Return (X, Y) of the center of cell containing provided text 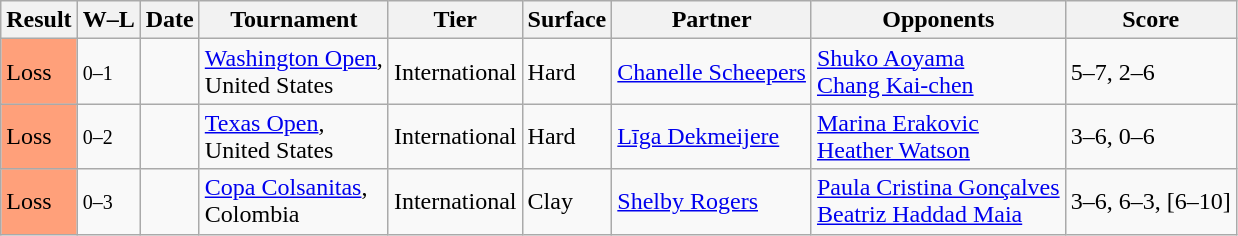
Texas Open, United States (294, 136)
Shuko Aoyama Chang Kai-chen (938, 72)
0–1 (108, 72)
3–6, 0–6 (1150, 136)
Surface (567, 20)
0–3 (108, 202)
3–6, 6–3, [6–10] (1150, 202)
Opponents (938, 20)
Partner (712, 20)
Chanelle Scheepers (712, 72)
Tier (455, 20)
Copa Colsanitas, Colombia (294, 202)
Score (1150, 20)
Date (170, 20)
0–2 (108, 136)
Shelby Rogers (712, 202)
Marina Erakovic Heather Watson (938, 136)
Līga Dekmeijere (712, 136)
Tournament (294, 20)
W–L (108, 20)
Result (39, 20)
Paula Cristina Gonçalves Beatriz Haddad Maia (938, 202)
Clay (567, 202)
Washington Open, United States (294, 72)
5–7, 2–6 (1150, 72)
